From the cell containing the given text, extract its center point as [X, Y] coordinate. 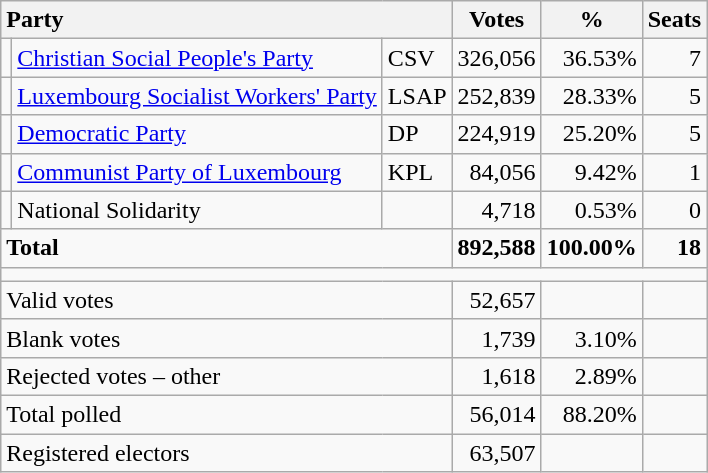
224,919 [496, 134]
84,056 [496, 172]
9.42% [592, 172]
36.53% [592, 58]
0 [674, 210]
Christian Social People's Party [198, 58]
28.33% [592, 96]
88.20% [592, 414]
892,588 [496, 248]
Democratic Party [198, 134]
Blank votes [226, 338]
Registered electors [226, 453]
Total polled [226, 414]
Communist Party of Luxembourg [198, 172]
4,718 [496, 210]
Valid votes [226, 300]
KPL [417, 172]
25.20% [592, 134]
1,618 [496, 376]
LSAP [417, 96]
Luxembourg Socialist Workers' Party [198, 96]
100.00% [592, 248]
63,507 [496, 453]
CSV [417, 58]
National Solidarity [198, 210]
DP [417, 134]
1 [674, 172]
52,657 [496, 300]
Rejected votes – other [226, 376]
56,014 [496, 414]
7 [674, 58]
0.53% [592, 210]
2.89% [592, 376]
Votes [496, 20]
Party [226, 20]
Seats [674, 20]
1,739 [496, 338]
3.10% [592, 338]
Total [226, 248]
% [592, 20]
252,839 [496, 96]
18 [674, 248]
326,056 [496, 58]
